Return (x, y) of the center of cell containing provided text 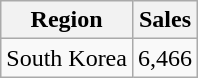
Region (67, 20)
6,466 (164, 58)
Sales (164, 20)
South Korea (67, 58)
